Locate the cell with the specified text and output its (x, y) center coordinate. 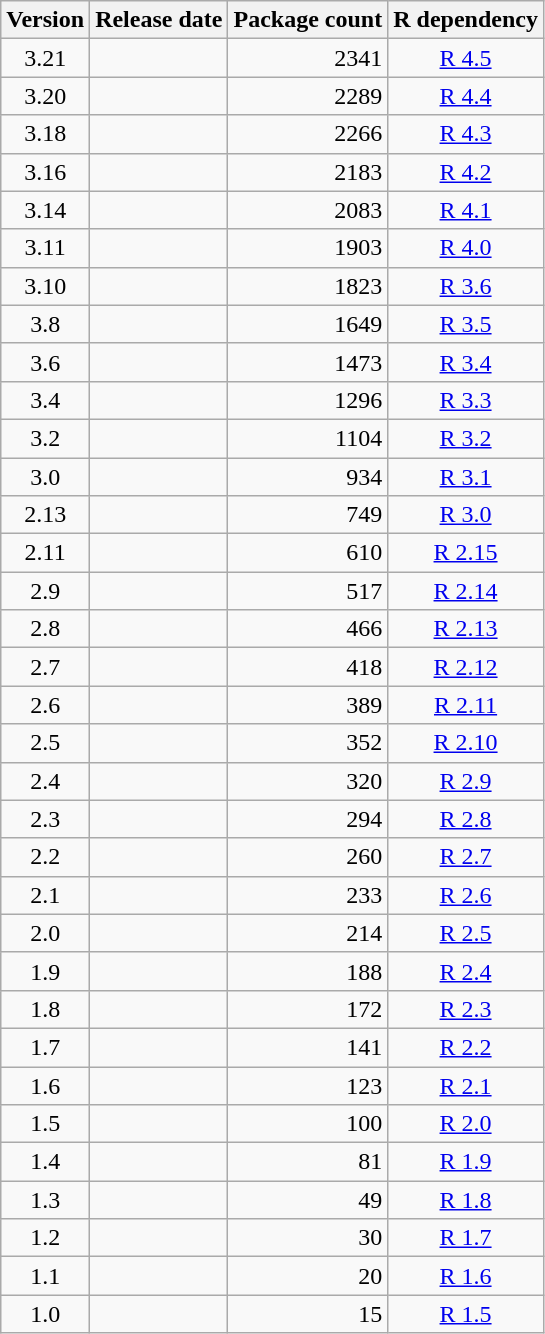
2.9 (46, 591)
2.7 (46, 667)
3.10 (46, 286)
1473 (308, 362)
610 (308, 553)
2.8 (46, 629)
1.7 (46, 1047)
2.0 (46, 933)
123 (308, 1085)
418 (308, 667)
352 (308, 743)
2.5 (46, 743)
R 2.8 (466, 819)
R 4.0 (466, 248)
R dependency (466, 20)
2.2 (46, 857)
233 (308, 895)
R 2.11 (466, 705)
2083 (308, 210)
R 2.2 (466, 1047)
1903 (308, 248)
R 3.5 (466, 324)
Package count (308, 20)
R 1.7 (466, 1238)
R 2.15 (466, 553)
2.11 (46, 553)
3.2 (46, 438)
3.20 (46, 96)
20 (308, 1276)
81 (308, 1162)
R 3.3 (466, 400)
3.6 (46, 362)
2289 (308, 96)
934 (308, 477)
R 2.10 (466, 743)
260 (308, 857)
1.1 (46, 1276)
R 1.9 (466, 1162)
1.3 (46, 1200)
2183 (308, 172)
Version (46, 20)
1.2 (46, 1238)
2.1 (46, 895)
R 4.3 (466, 134)
2266 (308, 134)
R 2.4 (466, 971)
749 (308, 515)
R 3.2 (466, 438)
214 (308, 933)
R 2.13 (466, 629)
R 4.4 (466, 96)
30 (308, 1238)
R 2.3 (466, 1009)
2.4 (46, 781)
1649 (308, 324)
R 2.12 (466, 667)
R 4.1 (466, 210)
3.8 (46, 324)
R 2.1 (466, 1085)
R 4.5 (466, 58)
2.6 (46, 705)
3.4 (46, 400)
R 3.4 (466, 362)
R 1.5 (466, 1314)
R 3.1 (466, 477)
R 2.14 (466, 591)
2.13 (46, 515)
R 2.5 (466, 933)
49 (308, 1200)
R 4.2 (466, 172)
R 2.6 (466, 895)
15 (308, 1314)
172 (308, 1009)
141 (308, 1047)
466 (308, 629)
3.0 (46, 477)
Release date (159, 20)
2341 (308, 58)
3.16 (46, 172)
389 (308, 705)
1.9 (46, 971)
R 1.8 (466, 1200)
1.6 (46, 1085)
R 1.6 (466, 1276)
1104 (308, 438)
1.0 (46, 1314)
517 (308, 591)
3.18 (46, 134)
3.21 (46, 58)
R 2.9 (466, 781)
188 (308, 971)
R 3.0 (466, 515)
1.4 (46, 1162)
3.11 (46, 248)
1823 (308, 286)
R 3.6 (466, 286)
2.3 (46, 819)
R 2.0 (466, 1124)
R 2.7 (466, 857)
320 (308, 781)
1296 (308, 400)
1.8 (46, 1009)
3.14 (46, 210)
100 (308, 1124)
294 (308, 819)
1.5 (46, 1124)
